Determine the (X, Y) coordinate at the center of the cell enclosing the given text.  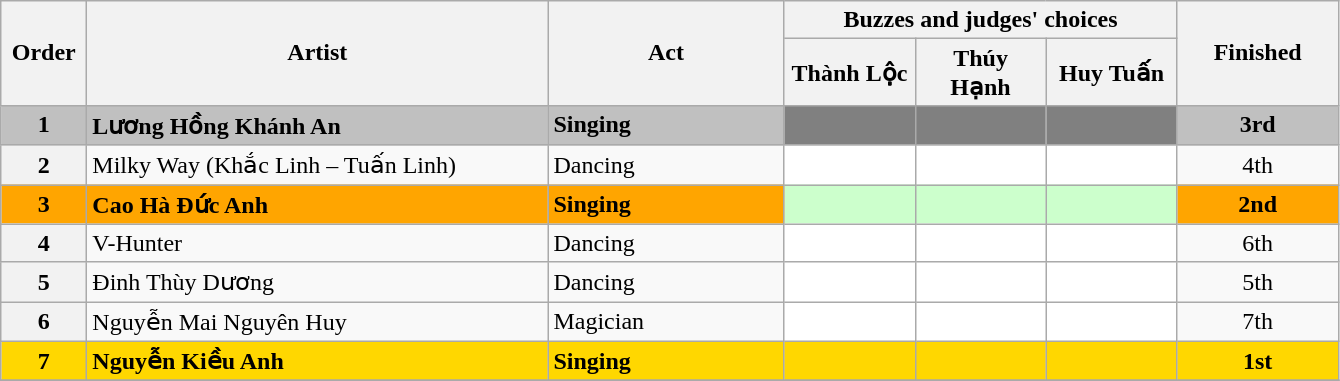
2nd (1258, 204)
Đinh Thùy Dương (318, 282)
Act (666, 54)
Huy Tuấn (1112, 72)
Milky Way (Khắc Linh – Tuấn Linh) (318, 165)
5th (1258, 282)
7th (1258, 322)
Order (44, 54)
Lương Hồng Khánh An (318, 125)
Nguyễn Kiều Anh (318, 361)
4th (1258, 165)
V-Hunter (318, 243)
6 (44, 322)
6th (1258, 243)
Thúy Hạnh (980, 72)
Artist (318, 54)
4 (44, 243)
Buzzes and judges' choices (980, 20)
7 (44, 361)
3 (44, 204)
Nguyễn Mai Nguyên Huy (318, 322)
3rd (1258, 125)
Magician (666, 322)
1 (44, 125)
5 (44, 282)
2 (44, 165)
1st (1258, 361)
Cao Hà Đức Anh (318, 204)
Thành Lộc (850, 72)
Finished (1258, 54)
